Detect which cell encompasses the target text, then output its [X, Y] center coordinate. 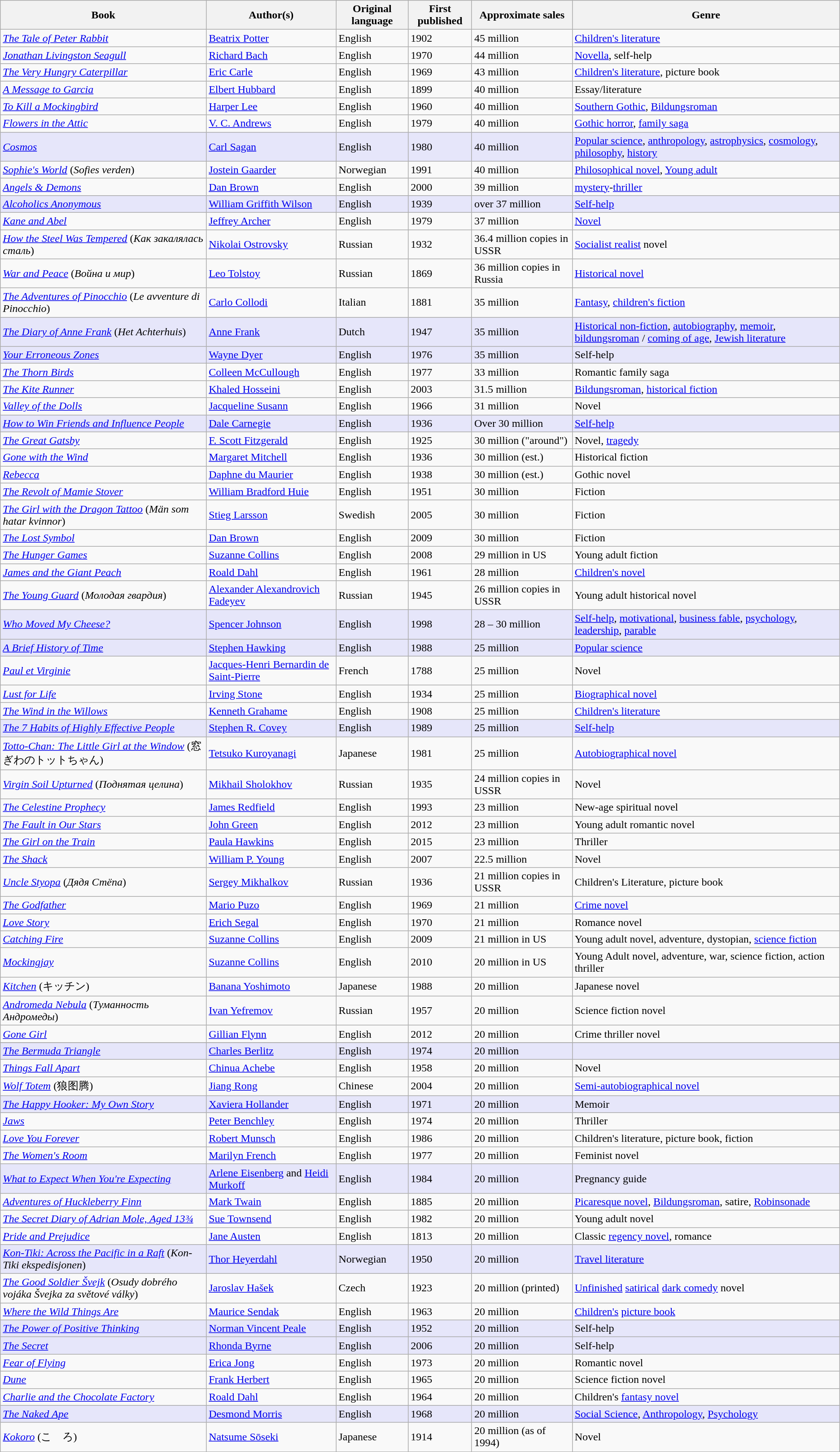
Over 30 million [522, 423]
Young adult historical novel [706, 595]
1932 [440, 244]
Erich Segal [271, 922]
The 7 Habits of Highly Effective People [103, 728]
Chinese [372, 1086]
1939 [440, 204]
1973 [440, 1363]
Pregnancy guide [706, 1179]
1951 [440, 491]
V. C. Andrews [271, 123]
Jiang Rong [271, 1086]
Children's novel [706, 572]
2015 [440, 842]
The Very Hungry Caterpillar [103, 72]
Italian [372, 303]
Book [103, 15]
1902 [440, 38]
2006 [440, 1346]
Wayne Dyer [271, 355]
The Shack [103, 859]
Cosmos [103, 146]
New-age spiritual novel [706, 807]
1993 [440, 807]
Elbert Hubbard [271, 89]
1984 [440, 1179]
1945 [440, 595]
Autobiographical novel [706, 753]
Colleen McCullough [271, 372]
The Women's Room [103, 1155]
36.4 million copies in USSR [522, 244]
The Secret Diary of Adrian Mole, Aged 13¾ [103, 1219]
Daphne du Maurier [271, 474]
1952 [440, 1329]
Czech [372, 1288]
Natsume Sōseki [271, 1437]
Travel literature [706, 1259]
24 million copies in USSR [522, 785]
1965 [440, 1380]
20 million in US [522, 962]
The Fault in Our Stars [103, 825]
The Good Soldier Švejk (Osudy dobrého vojáka Švejka za světové války) [103, 1288]
Virgin Soil Upturned (Поднятая целина) [103, 785]
Angels & Demons [103, 187]
20 million (as of 1994) [522, 1437]
Historical non-fiction, autobiography, memoir, bildungsroman / coming of age, Jewish literature [706, 332]
Children's fantasy novel [706, 1397]
Kokoro (こゝろ) [103, 1437]
F. Scott Fitzgerald [271, 440]
1961 [440, 572]
1938 [440, 474]
Gone Girl [103, 1034]
Children's literature, picture book [706, 72]
Alexander Alexandrovich Fadeyev [271, 595]
Spencer Johnson [271, 625]
1964 [440, 1397]
Historical fiction [706, 457]
Gothic horror, family saga [706, 123]
Novella, self-help [706, 55]
Ivan Yefremov [271, 1011]
1869 [440, 274]
Jonathan Livingston Seagull [103, 55]
1981 [440, 753]
War and Peace (Война и мир) [103, 274]
1963 [440, 1312]
Tetsuko Kuroyanagi [271, 753]
Charlie and the Chocolate Factory [103, 1397]
Alcoholics Anonymous [103, 204]
The Girl on the Train [103, 842]
Jostein Gaarder [271, 170]
21 million copies in USSR [522, 882]
Banana Yoshimoto [271, 987]
To Kill a Mockingbird [103, 106]
Self-help, motivational, business fable, psychology, leadership, parable [706, 625]
1966 [440, 406]
1908 [440, 711]
2005 [440, 514]
Essay/literature [706, 89]
Kon-Tiki: Across the Pacific in a Raft (Kon-Tiki ekspedisjonen) [103, 1259]
Nikolai Ostrovsky [271, 244]
Social Science, Anthropology, Psychology [706, 1414]
Leo Tolstoy [271, 274]
Robert Munsch [271, 1138]
1899 [440, 89]
Unfinished satirical dark comedy novel [706, 1288]
Erica Jong [271, 1363]
Thor Heyerdahl [271, 1259]
The Young Guard (Молодая гвардия) [103, 595]
Wolf Totem (狼图腾) [103, 1086]
1950 [440, 1259]
mystery-thriller [706, 187]
Kane and Abel [103, 221]
Uncle Styopa (Дядя Стёпа) [103, 882]
over 37 million [522, 204]
The Secret [103, 1346]
26 million copies in USSR [522, 595]
William Bradford Huie [271, 491]
1958 [440, 1068]
Romantic family saga [706, 372]
Eric Carle [271, 72]
Popular science [706, 648]
The Hunger Games [103, 555]
44 million [522, 55]
The Thorn Birds [103, 372]
1885 [440, 1202]
Love You Forever [103, 1138]
20 million (printed) [522, 1288]
Marilyn French [271, 1155]
Biographical novel [706, 694]
1971 [440, 1104]
The Tale of Peter Rabbit [103, 38]
Mario Puzo [271, 905]
1813 [440, 1236]
Totto-Chan: The Little Girl at the Window (窓ぎわのトットちゃん) [103, 753]
The Kite Runner [103, 389]
Author(s) [271, 15]
Paul et Virginie [103, 671]
James Redfield [271, 807]
Romantic novel [706, 1363]
36 million copies in Russia [522, 274]
28 million [522, 572]
Dale Carnegie [271, 423]
1935 [440, 785]
Beatrix Potter [271, 38]
37 million [522, 221]
1925 [440, 440]
The Celestine Prophecy [103, 807]
Arlene Eisenberg and Heidi Murkoff [271, 1179]
Adventures of Huckleberry Finn [103, 1202]
James and the Giant Peach [103, 572]
39 million [522, 187]
Charles Berlitz [271, 1051]
Jeffrey Archer [271, 221]
How the Steel Was Tempered (Как закалялась сталь) [103, 244]
Khaled Hosseini [271, 389]
1980 [440, 146]
1991 [440, 170]
1788 [440, 671]
Norman Vincent Peale [271, 1329]
Young adult novel, adventure, dystopian, science fiction [706, 939]
Love Story [103, 922]
Stieg Larsson [271, 514]
Sue Townsend [271, 1219]
Mark Twain [271, 1202]
Socialist realist novel [706, 244]
Catching Fire [103, 939]
Xaviera Hollander [271, 1104]
Philosophical novel, Young adult [706, 170]
Valley of the Dolls [103, 406]
The Naked Ape [103, 1414]
Original language [372, 15]
Peter Benchley [271, 1121]
Anne Frank [271, 332]
Stephen R. Covey [271, 728]
Mockingjay [103, 962]
The Revolt of Mamie Stover [103, 491]
Paula Hawkins [271, 842]
Dutch [372, 332]
45 million [522, 38]
1947 [440, 332]
Children's picture book [706, 1312]
1982 [440, 1219]
1881 [440, 303]
Stephen Hawking [271, 648]
30 million ("around") [522, 440]
33 million [522, 372]
Genre [706, 15]
Flowers in the Attic [103, 123]
Things Fall Apart [103, 1068]
2000 [440, 187]
31 million [522, 406]
Desmond Morris [271, 1414]
Where the Wild Things Are [103, 1312]
Chinua Achebe [271, 1068]
Jaws [103, 1121]
43 million [522, 72]
21 million in US [522, 939]
Andromeda Nebula (Туманность Андромеды) [103, 1011]
Jane Austen [271, 1236]
Dune [103, 1380]
1934 [440, 694]
Novel, tragedy [706, 440]
Fear of Flying [103, 1363]
Feminist novel [706, 1155]
Rebecca [103, 474]
Bildungsroman, historical fiction [706, 389]
The Bermuda Triangle [103, 1051]
What to Expect When You're Expecting [103, 1179]
Approximate sales [522, 15]
Gillian Flynn [271, 1034]
Your Erroneous Zones [103, 355]
2010 [440, 962]
Frank Herbert [271, 1380]
The Lost Symbol [103, 538]
Swedish [372, 514]
Romance novel [706, 922]
Lust for Life [103, 694]
1914 [440, 1437]
Carlo Collodi [271, 303]
Picaresque novel, Bildungsroman, satire, Robinsonade [706, 1202]
Fantasy, children's fiction [706, 303]
Richard Bach [271, 55]
Kitchen (キッチン) [103, 987]
First published [440, 15]
French [372, 671]
1960 [440, 106]
John Green [271, 825]
28 – 30 million [522, 625]
A Brief History of Time [103, 648]
Pride and Prejudice [103, 1236]
The Happy Hooker: My Own Story [103, 1104]
Jacques-Henri Bernardin de Saint-Pierre [271, 671]
1989 [440, 728]
The Godfather [103, 905]
Southern Gothic, Bildungsroman [706, 106]
Sophie's World (Sofies verden) [103, 170]
William Griffith Wilson [271, 204]
The Power of Positive Thinking [103, 1329]
Japanese novel [706, 987]
Jacqueline Susann [271, 406]
A Message to Garcia [103, 89]
Historical novel [706, 274]
Semi-autobiographical novel [706, 1086]
Popular science, anthropology, astrophysics, cosmology, philosophy, history [706, 146]
2008 [440, 555]
Young adult novel [706, 1219]
Young Adult novel, adventure, war, science fiction, action thriller [706, 962]
Classic regency novel, romance [706, 1236]
1998 [440, 625]
William P. Young [271, 859]
Mikhail Sholokhov [271, 785]
The Girl with the Dragon Tattoo (Män som hatar kvinnor) [103, 514]
The Wind in the Willows [103, 711]
Jaroslav Hašek [271, 1288]
Gothic novel [706, 474]
29 million in US [522, 555]
Harper Lee [271, 106]
22.5 million [522, 859]
1957 [440, 1011]
Crime novel [706, 905]
Young adult romantic novel [706, 825]
Margaret Mitchell [271, 457]
1968 [440, 1414]
2003 [440, 389]
Rhonda Byrne [271, 1346]
Crime thriller novel [706, 1034]
1986 [440, 1138]
The Great Gatsby [103, 440]
The Diary of Anne Frank (Het Achterhuis) [103, 332]
Young adult fiction [706, 555]
1923 [440, 1288]
31.5 million [522, 389]
Memoir [706, 1104]
How to Win Friends and Influence People [103, 423]
1976 [440, 355]
Maurice Sendak [271, 1312]
The Adventures of Pinocchio (Le avventure di Pinocchio) [103, 303]
Carl Sagan [271, 146]
Kenneth Grahame [271, 711]
2004 [440, 1086]
2007 [440, 859]
Who Moved My Cheese? [103, 625]
Gone with the Wind [103, 457]
Children's literature, picture book, fiction [706, 1138]
Children's Literature, picture book [706, 882]
Sergey Mikhalkov [271, 882]
Irving Stone [271, 694]
